For the text-containing cell, return its midpoint in [X, Y] coordinate format. 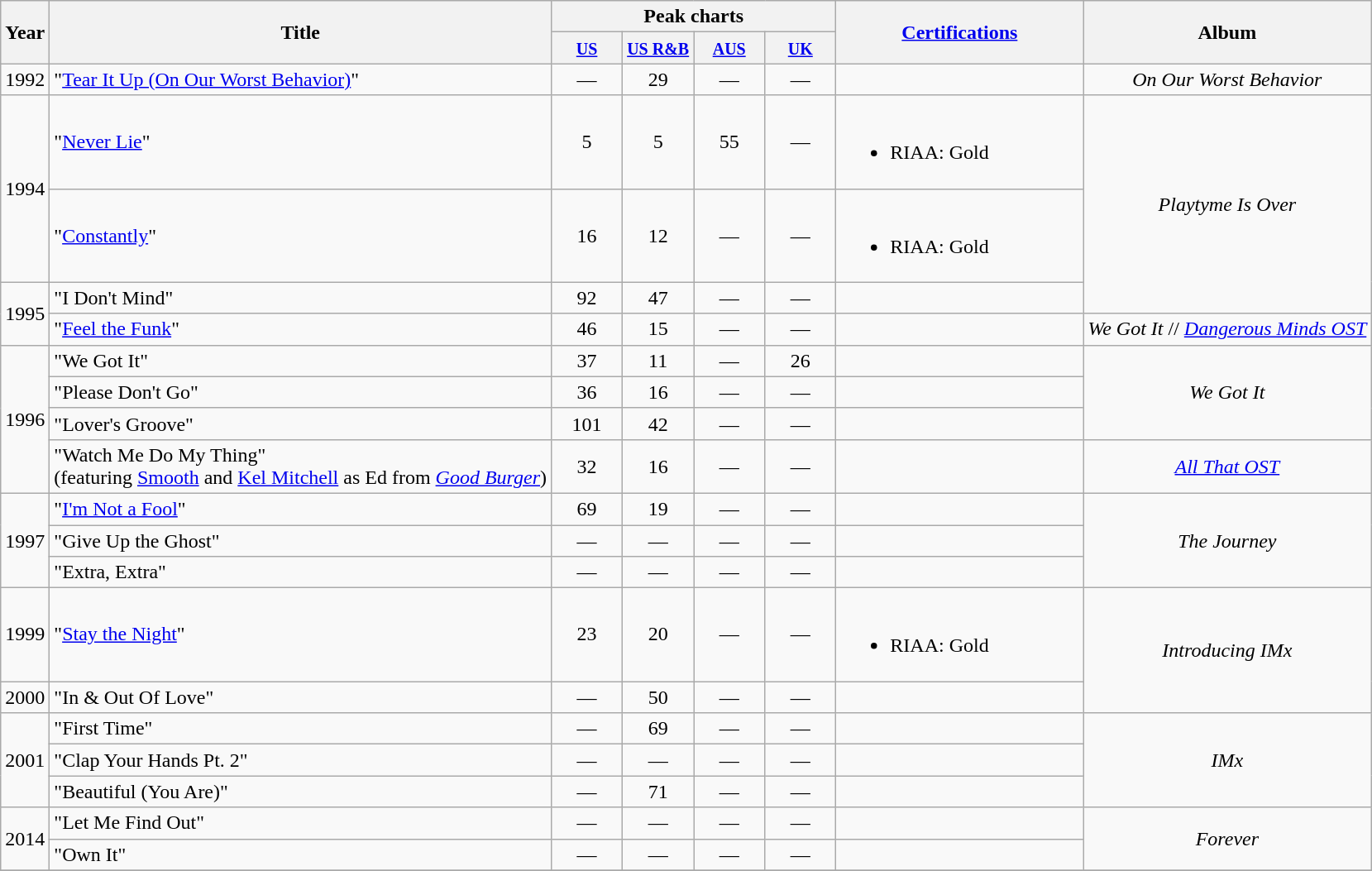
Year [25, 32]
"I Don't Mind" [301, 298]
"Clap Your Hands Pt. 2" [301, 760]
We Got It // Dangerous Minds OST [1227, 329]
"I'm Not a Fool" [301, 509]
US [587, 48]
US R&B [658, 48]
46 [587, 329]
Title [301, 32]
"We Got It" [301, 361]
29 [658, 79]
UK [801, 48]
47 [658, 298]
"Feel the Funk" [301, 329]
11 [658, 361]
42 [658, 424]
55 [729, 142]
"Beautiful (You Are)" [301, 792]
"Own It" [301, 854]
71 [658, 792]
"Extra, Extra" [301, 572]
Peak charts [694, 17]
Forever [1227, 839]
101 [587, 424]
Introducing IMx [1227, 650]
2014 [25, 839]
15 [658, 329]
"Let Me Find Out" [301, 823]
1996 [25, 419]
1999 [25, 635]
23 [587, 635]
AUS [729, 48]
Certifications [959, 32]
"In & Out Of Love" [301, 697]
20 [658, 635]
We Got It [1227, 392]
1992 [25, 79]
26 [801, 361]
Playtyme Is Over [1227, 204]
"Watch Me Do My Thing"(featuring Smooth and Kel Mitchell as Ed from Good Burger) [301, 467]
"First Time" [301, 729]
92 [587, 298]
1997 [25, 540]
32 [587, 467]
50 [658, 697]
"Please Don't Go" [301, 392]
2000 [25, 697]
All That OST [1227, 467]
"Tear It Up (On Our Worst Behavior)" [301, 79]
"Give Up the Ghost" [301, 540]
1995 [25, 313]
"Constantly" [301, 235]
1994 [25, 189]
"Stay the Night" [301, 635]
2001 [25, 760]
36 [587, 392]
12 [658, 235]
On Our Worst Behavior [1227, 79]
"Lover's Groove" [301, 424]
IMx [1227, 760]
19 [658, 509]
Album [1227, 32]
"Never Lie" [301, 142]
37 [587, 361]
The Journey [1227, 540]
